Provide the (x, y) coordinate of the cell's center where the given text is located.  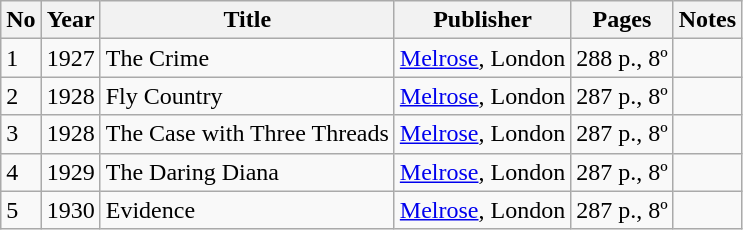
The Crime (247, 58)
The Case with Three Threads (247, 134)
288 p., 8º (622, 58)
Year (70, 20)
No (21, 20)
1 (21, 58)
Title (247, 20)
4 (21, 172)
The Daring Diana (247, 172)
Pages (622, 20)
Fly Country (247, 96)
1929 (70, 172)
Publisher (482, 20)
1930 (70, 210)
3 (21, 134)
Evidence (247, 210)
1927 (70, 58)
Notes (707, 20)
5 (21, 210)
2 (21, 96)
